Capture the cell that displays the provided text and extract its (x, y) central coordinate. 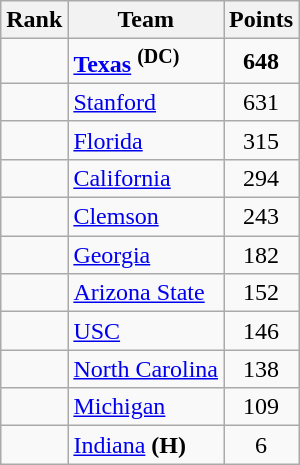
Rank (34, 20)
Team (146, 20)
146 (262, 331)
Stanford (146, 102)
182 (262, 255)
648 (262, 62)
6 (262, 445)
Texas (DC) (146, 62)
243 (262, 217)
315 (262, 140)
California (146, 178)
Michigan (146, 407)
North Carolina (146, 369)
Arizona State (146, 293)
Indiana (H) (146, 445)
Points (262, 20)
Clemson (146, 217)
294 (262, 178)
152 (262, 293)
USC (146, 331)
631 (262, 102)
138 (262, 369)
109 (262, 407)
Georgia (146, 255)
Florida (146, 140)
